Return (X, Y) of the center of cell containing provided text 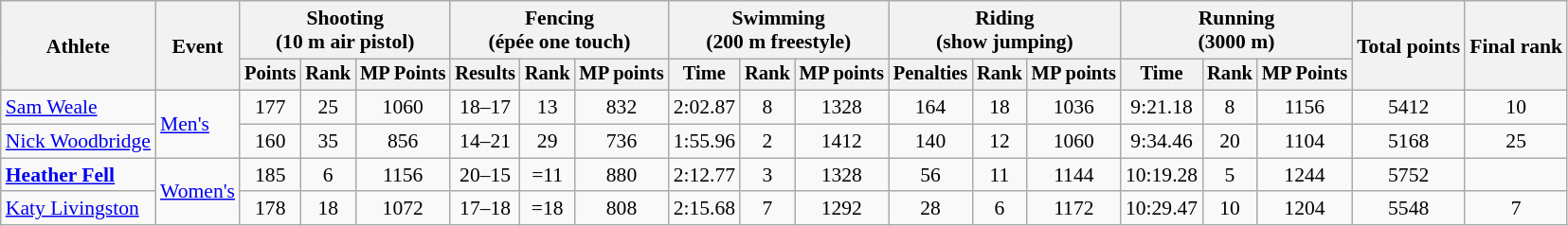
185 (270, 175)
5548 (1408, 209)
5752 (1408, 175)
5 (1230, 175)
20 (1230, 142)
1204 (1305, 209)
Katy Livingston (78, 209)
10:29.47 (1162, 209)
5412 (1408, 108)
35 (328, 142)
2:02.87 (705, 108)
1172 (1074, 209)
Running(3000 m) (1236, 30)
1104 (1305, 142)
29 (548, 142)
56 (930, 175)
20–15 (485, 175)
10:19.28 (1162, 175)
164 (930, 108)
177 (270, 108)
5168 (1408, 142)
3 (767, 175)
Women's (197, 191)
2:12.77 (705, 175)
Sam Weale (78, 108)
12 (1000, 142)
2 (767, 142)
832 (622, 108)
Men's (197, 125)
Final rank (1516, 45)
18–17 (485, 108)
13 (548, 108)
Total points (1408, 45)
=18 (548, 209)
160 (270, 142)
2:15.68 (705, 209)
Riding(show jumping) (1004, 30)
Event (197, 45)
1244 (1305, 175)
Heather Fell (78, 175)
Penalties (930, 75)
1036 (1074, 108)
9:21.18 (1162, 108)
178 (270, 209)
736 (622, 142)
1:55.96 (705, 142)
880 (622, 175)
1072 (403, 209)
Swimming(200 m freestyle) (779, 30)
14–21 (485, 142)
856 (403, 142)
11 (1000, 175)
Results (485, 75)
17–18 (485, 209)
1144 (1074, 175)
Points (270, 75)
Athlete (78, 45)
808 (622, 209)
1292 (841, 209)
1412 (841, 142)
=11 (548, 175)
Shooting(10 m air pistol) (345, 30)
Fencing(épée one touch) (559, 30)
140 (930, 142)
28 (930, 209)
Nick Woodbridge (78, 142)
9:34.46 (1162, 142)
